Output the (X, Y) coordinate of the center of the cell containing the given text.  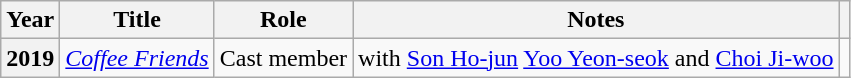
Year (30, 20)
Role (283, 20)
Coffee Friends (137, 58)
2019 (30, 58)
Title (137, 20)
with Son Ho-jun Yoo Yeon-seok and Choi Ji-woo (596, 58)
Notes (596, 20)
Cast member (283, 58)
